Find where the given text appears and provide that cell's center as [x, y] coordinate. 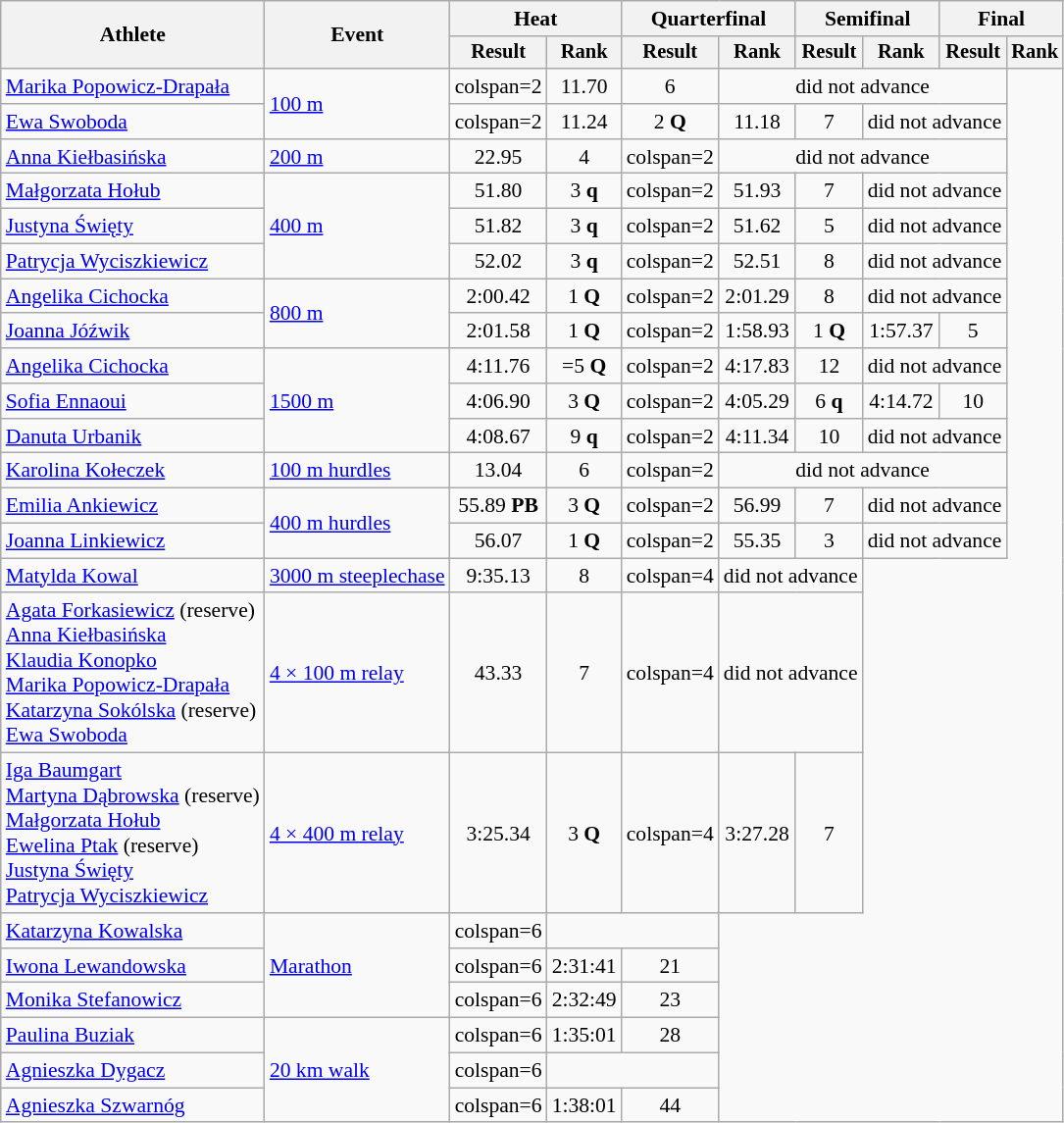
Joanna Jóźwik [133, 332]
Agnieszka Dygacz [133, 1071]
Heat [535, 19]
4:14.72 [902, 401]
Justyna Święty [133, 227]
4:11.34 [757, 436]
28 [671, 1036]
51.80 [498, 191]
Joanna Linkiewicz [133, 541]
56.07 [498, 541]
Monika Stefanowicz [133, 1000]
2:31:41 [584, 966]
Semifinal [867, 19]
Quarterfinal [709, 19]
4:11.76 [498, 366]
4:17.83 [757, 366]
Matylda Kowal [133, 576]
Paulina Buziak [133, 1036]
1:38:01 [584, 1105]
51.93 [757, 191]
100 m hurdles [357, 471]
6 q [829, 401]
Iwona Lewandowska [133, 966]
11.18 [757, 122]
9:35.13 [498, 576]
12 [829, 366]
Ewa Swoboda [133, 122]
4:08.67 [498, 436]
Karolina Kołeczek [133, 471]
Event [357, 35]
Patrycja Wyciszkiewicz [133, 262]
Athlete [133, 35]
100 m [357, 104]
55.89 PB [498, 506]
4 × 100 m relay [357, 673]
Marathon [357, 965]
52.02 [498, 262]
2 Q [671, 122]
2:32:49 [584, 1000]
4 [584, 157]
3 [829, 541]
Iga BaumgartMartyna Dąbrowska (reserve)Małgorzata HołubEwelina Ptak (reserve)Justyna ŚwiętyPatrycja Wyciszkiewicz [133, 834]
Anna Kiełbasińska [133, 157]
51.62 [757, 227]
1500 m [357, 400]
3000 m steeplechase [357, 576]
22.95 [498, 157]
Agnieszka Szwarnóg [133, 1105]
2:00.42 [498, 296]
=5 Q [584, 366]
11.70 [584, 86]
44 [671, 1105]
1:57.37 [902, 332]
4:06.90 [498, 401]
Danuta Urbanik [133, 436]
51.82 [498, 227]
800 m [357, 314]
Agata Forkasiewicz (reserve)Anna KiełbasińskaKlaudia KonopkoMarika Popowicz-DrapałaKatarzyna Sokólska (reserve)Ewa Swoboda [133, 673]
400 m hurdles [357, 524]
11.24 [584, 122]
Sofia Ennaoui [133, 401]
52.51 [757, 262]
23 [671, 1000]
200 m [357, 157]
3:25.34 [498, 834]
Emilia Ankiewicz [133, 506]
56.99 [757, 506]
1:58.93 [757, 332]
55.35 [757, 541]
Małgorzata Hołub [133, 191]
3:27.28 [757, 834]
Katarzyna Kowalska [133, 931]
20 km walk [357, 1071]
2:01.58 [498, 332]
400 m [357, 226]
Marika Popowicz-Drapała [133, 86]
9 q [584, 436]
1:35:01 [584, 1036]
13.04 [498, 471]
Final [1001, 19]
4:05.29 [757, 401]
21 [671, 966]
43.33 [498, 673]
2:01.29 [757, 296]
4 × 400 m relay [357, 834]
